Output the [x, y] coordinate of the center of the cell containing the given text.  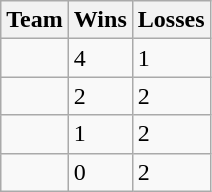
Wins [100, 20]
4 [100, 58]
0 [100, 172]
Losses [171, 20]
Team [35, 20]
